Locate the cell with the specified text and output its [X, Y] center coordinate. 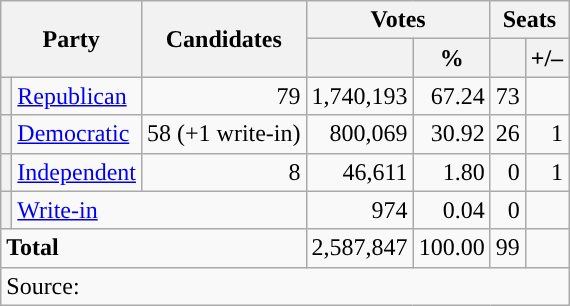
0.04 [452, 210]
Votes [398, 20]
26 [508, 134]
67.24 [452, 96]
Candidates [224, 39]
58 (+1 write-in) [224, 134]
2,587,847 [360, 248]
Democratic [77, 134]
Total [154, 248]
1.80 [452, 172]
30.92 [452, 134]
+/– [546, 58]
974 [360, 210]
8 [224, 172]
79 [224, 96]
Seats [529, 20]
99 [508, 248]
100.00 [452, 248]
73 [508, 96]
800,069 [360, 134]
% [452, 58]
1,740,193 [360, 96]
Republican [77, 96]
Independent [77, 172]
Write-in [159, 210]
Source: [285, 286]
46,611 [360, 172]
Party [72, 39]
